Scan for the cell matching the given text and deliver its [X, Y] coordinate at center. 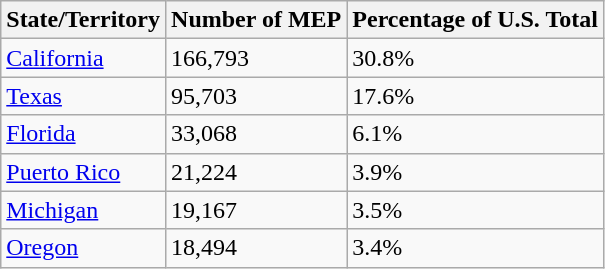
30.8% [476, 58]
21,224 [256, 172]
6.1% [476, 134]
17.6% [476, 96]
California [84, 58]
166,793 [256, 58]
33,068 [256, 134]
Percentage of U.S. Total [476, 20]
Number of MEP [256, 20]
Oregon [84, 248]
Texas [84, 96]
Puerto Rico [84, 172]
Florida [84, 134]
State/Territory [84, 20]
3.9% [476, 172]
3.4% [476, 248]
Michigan [84, 210]
95,703 [256, 96]
19,167 [256, 210]
3.5% [476, 210]
18,494 [256, 248]
